Return the (X, Y) coordinate for the center point of the cell that contains the specified text.  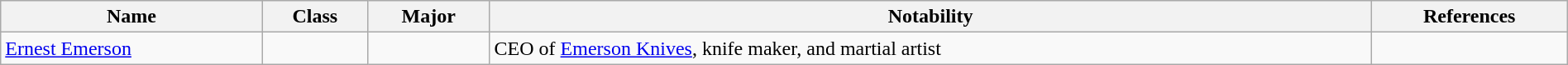
Ernest Emerson (132, 48)
CEO of Emerson Knives, knife maker, and martial artist (930, 48)
Name (132, 17)
Notability (930, 17)
References (1469, 17)
Major (428, 17)
Class (314, 17)
